Scan for the cell matching the given text and deliver its (X, Y) coordinate at center. 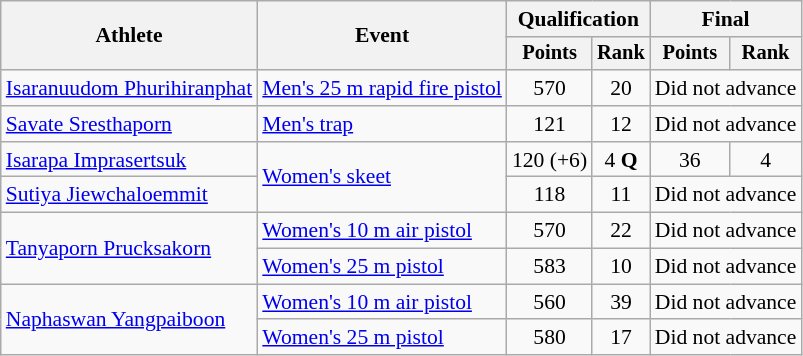
Athlete (130, 36)
Naphaswan Yangpaiboon (130, 320)
583 (550, 267)
Sutiya Jiewchaloemmit (130, 195)
4 Q (621, 160)
Qualification (578, 19)
Event (382, 36)
11 (621, 195)
Isaranuudom Phurihiranphat (130, 88)
580 (550, 338)
Men's 25 m rapid fire pistol (382, 88)
Savate Sresthaporn (130, 124)
10 (621, 267)
39 (621, 302)
Men's trap (382, 124)
Final (726, 19)
121 (550, 124)
Women's skeet (382, 178)
12 (621, 124)
118 (550, 195)
20 (621, 88)
560 (550, 302)
120 (+6) (550, 160)
4 (766, 160)
Tanyaporn Prucksakorn (130, 248)
17 (621, 338)
36 (690, 160)
Isarapa Imprasertsuk (130, 160)
22 (621, 231)
